Determine the [x, y] coordinate at the center of the cell enclosing the given text.  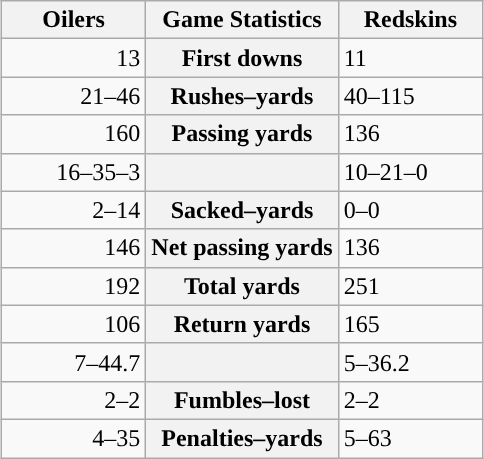
11 [410, 58]
Total yards [242, 286]
251 [410, 286]
Return yards [242, 324]
Oilers [73, 20]
10–21–0 [410, 172]
21–46 [73, 96]
5–63 [410, 438]
Penalties–yards [242, 438]
40–115 [410, 96]
7–44.7 [73, 362]
4–35 [73, 438]
165 [410, 324]
0–0 [410, 210]
Fumbles–lost [242, 400]
Rushes–yards [242, 96]
2–14 [73, 210]
Passing yards [242, 134]
146 [73, 248]
192 [73, 286]
13 [73, 58]
160 [73, 134]
Net passing yards [242, 248]
Game Statistics [242, 20]
Sacked–yards [242, 210]
16–35–3 [73, 172]
5–36.2 [410, 362]
106 [73, 324]
Redskins [410, 20]
First downs [242, 58]
